Determine the (x, y) coordinate at the center of the cell enclosing the given text.  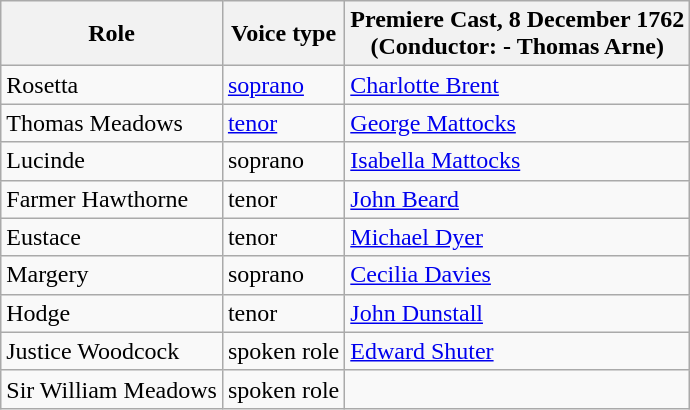
Lucinde (112, 161)
Eustace (112, 237)
Michael Dyer (518, 237)
Voice type (283, 34)
Premiere Cast, 8 December 1762(Conductor: - Thomas Arne) (518, 34)
Margery (112, 275)
Justice Woodcock (112, 351)
Rosetta (112, 85)
Hodge (112, 313)
Thomas Meadows (112, 123)
Charlotte Brent (518, 85)
George Mattocks (518, 123)
John Dunstall (518, 313)
Isabella Mattocks (518, 161)
Cecilia Davies (518, 275)
Role (112, 34)
John Beard (518, 199)
Farmer Hawthorne (112, 199)
Sir William Meadows (112, 389)
Edward Shuter (518, 351)
